Return [X, Y] of the center of cell containing provided text 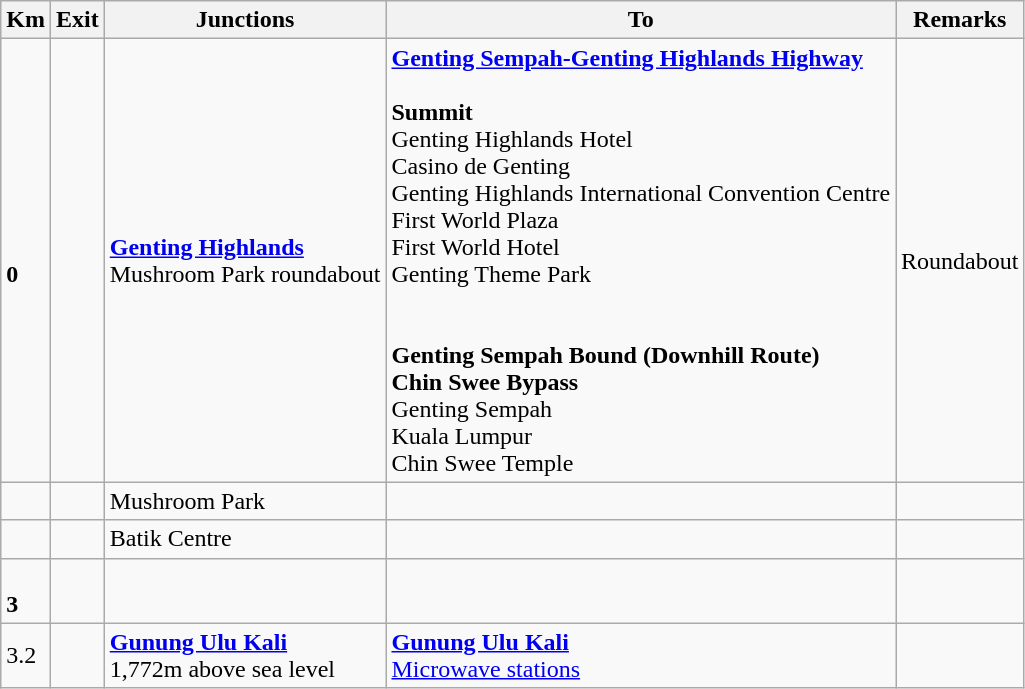
Remarks [960, 20]
Km [26, 20]
Exit [77, 20]
Mushroom Park [245, 501]
3 [26, 590]
Roundabout [960, 260]
Batik Centre [245, 539]
Gunung Ulu KaliMicrowave stations [641, 656]
3.2 [26, 656]
Genting HighlandsMushroom Park roundabout [245, 260]
Junctions [245, 20]
To [641, 20]
Gunung Ulu Kali1,772m above sea level [245, 656]
0 [26, 260]
